Search for the cell housing the specified text and yield its [X, Y] center coordinate. 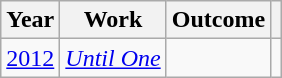
Outcome [218, 20]
Until One [113, 58]
2012 [30, 58]
Year [30, 20]
Work [113, 20]
